Search for the cell housing the specified text and yield its (x, y) center coordinate. 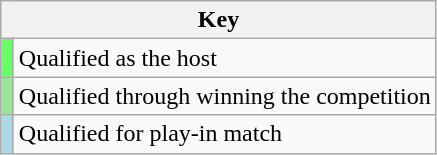
Key (219, 20)
Qualified for play-in match (224, 134)
Qualified as the host (224, 58)
Qualified through winning the competition (224, 96)
